Capture the cell that displays the provided text and extract its (X, Y) central coordinate. 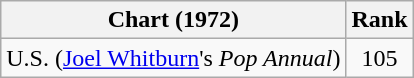
Chart (1972) (174, 20)
Rank (380, 20)
U.S. (Joel Whitburn's Pop Annual) (174, 58)
105 (380, 58)
